Capture the cell that displays the provided text and extract its (X, Y) central coordinate. 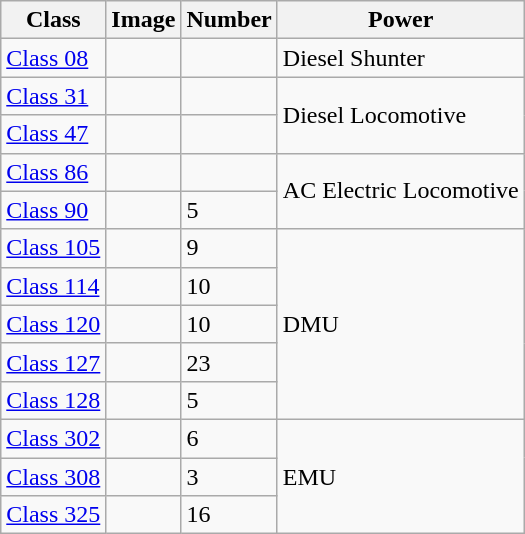
Class 90 (54, 210)
Image (144, 20)
Class 114 (54, 286)
Class 308 (54, 477)
Diesel Locomotive (400, 115)
Class 31 (54, 96)
Class 86 (54, 172)
AC Electric Locomotive (400, 191)
Class 325 (54, 515)
Class 302 (54, 438)
Class 105 (54, 248)
Class 128 (54, 400)
6 (229, 438)
Number (229, 20)
DMU (400, 324)
3 (229, 477)
9 (229, 248)
EMU (400, 476)
Class (54, 20)
Power (400, 20)
Class 47 (54, 134)
Diesel Shunter (400, 58)
Class 127 (54, 362)
Class 120 (54, 324)
Class 08 (54, 58)
16 (229, 515)
23 (229, 362)
